Output the [X, Y] coordinate of the center of the cell containing the given text.  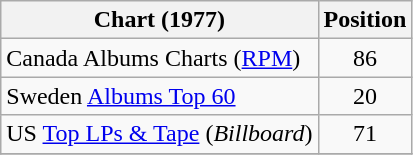
Chart (1977) [160, 20]
86 [365, 58]
Canada Albums Charts (RPM) [160, 58]
20 [365, 96]
Position [365, 20]
71 [365, 134]
US Top LPs & Tape (Billboard) [160, 134]
Sweden Albums Top 60 [160, 96]
